Find where the given text appears and provide that cell's center as [X, Y] coordinate. 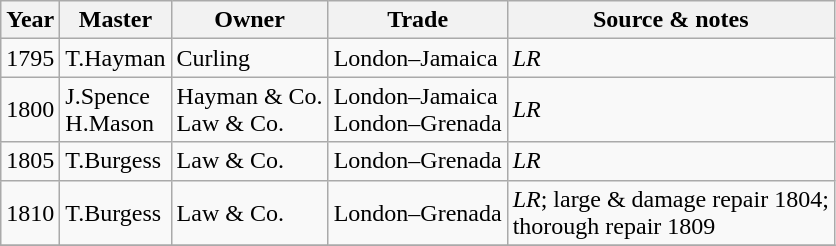
1795 [30, 58]
T.Hayman [116, 58]
1810 [30, 212]
London–Jamaica [418, 58]
1800 [30, 110]
Curling [250, 58]
LR; large & damage repair 1804; thorough repair 1809 [670, 212]
Year [30, 20]
Owner [250, 20]
Trade [418, 20]
London–JamaicaLondon–Grenada [418, 110]
J.SpenceH.Mason [116, 110]
Source & notes [670, 20]
Hayman & Co.Law & Co. [250, 110]
1805 [30, 161]
Master [116, 20]
